Return the [X, Y] coordinate for the center point of the cell that contains the specified text.  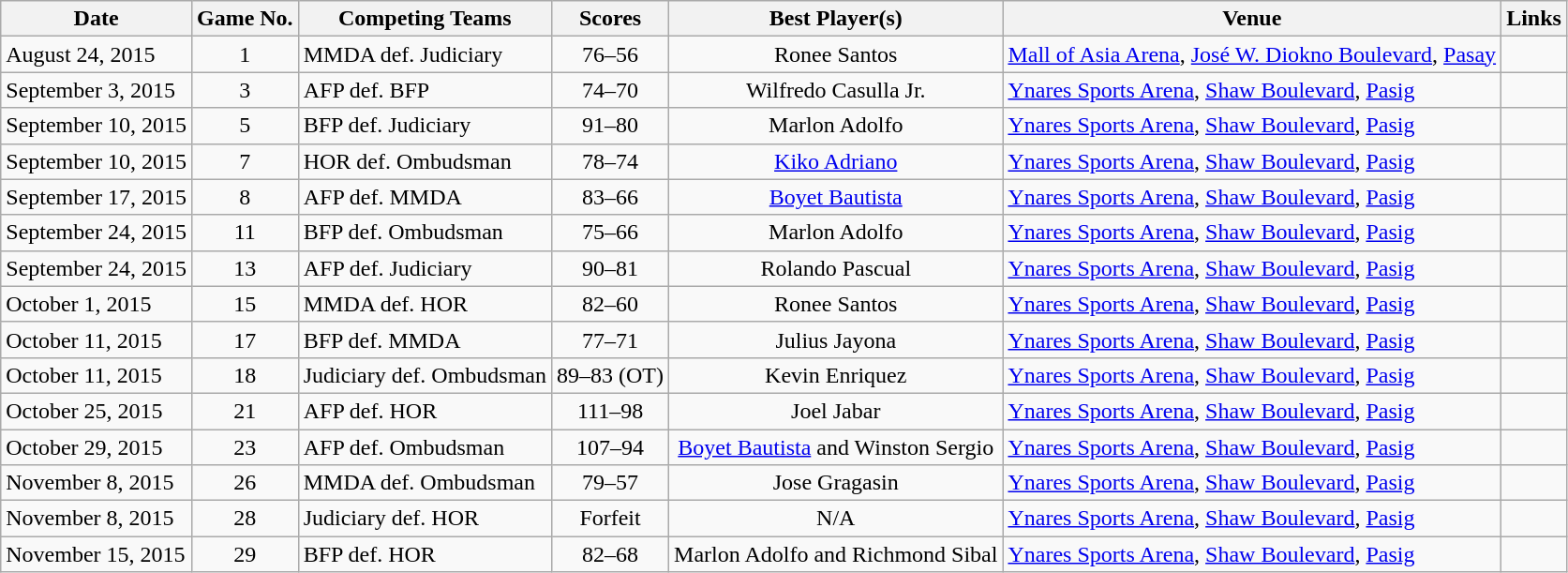
89–83 (OT) [611, 375]
82–68 [611, 554]
83–66 [611, 197]
75–66 [611, 233]
Scores [611, 19]
Jose Gragasin [836, 483]
Rolando Pascual [836, 268]
Judiciary def. HOR [425, 519]
74–70 [611, 90]
HOR def. Ombudsman [425, 161]
29 [245, 554]
Mall of Asia Arena, José W. Diokno Boulevard, Pasay [1252, 54]
26 [245, 483]
Boyet Bautista [836, 197]
Venue [1252, 19]
AFP def. Judiciary [425, 268]
5 [245, 126]
7 [245, 161]
MMDA def. Ombudsman [425, 483]
September 17, 2015 [97, 197]
August 24, 2015 [97, 54]
AFP def. BFP [425, 90]
111–98 [611, 411]
Marlon Adolfo and Richmond Sibal [836, 554]
AFP def. Ombudsman [425, 447]
107–94 [611, 447]
15 [245, 304]
Best Player(s) [836, 19]
79–57 [611, 483]
MMDA def. HOR [425, 304]
BFP def. HOR [425, 554]
Forfeit [611, 519]
September 3, 2015 [97, 90]
BFP def. Ombudsman [425, 233]
78–74 [611, 161]
13 [245, 268]
28 [245, 519]
October 25, 2015 [97, 411]
November 15, 2015 [97, 554]
October 1, 2015 [97, 304]
Julius Jayona [836, 339]
Kevin Enriquez [836, 375]
17 [245, 339]
77–71 [611, 339]
N/A [836, 519]
Links [1534, 19]
1 [245, 54]
Wilfredo Casulla Jr. [836, 90]
76–56 [611, 54]
23 [245, 447]
Kiko Adriano [836, 161]
21 [245, 411]
AFP def. HOR [425, 411]
Date [97, 19]
3 [245, 90]
18 [245, 375]
8 [245, 197]
90–81 [611, 268]
MMDA def. Judiciary [425, 54]
91–80 [611, 126]
BFP def. Judiciary [425, 126]
Judiciary def. Ombudsman [425, 375]
Competing Teams [425, 19]
Joel Jabar [836, 411]
AFP def. MMDA [425, 197]
11 [245, 233]
Boyet Bautista and Winston Sergio [836, 447]
October 29, 2015 [97, 447]
BFP def. MMDA [425, 339]
Game No. [245, 19]
82–60 [611, 304]
